For the text-containing cell, return its midpoint in (X, Y) coordinate format. 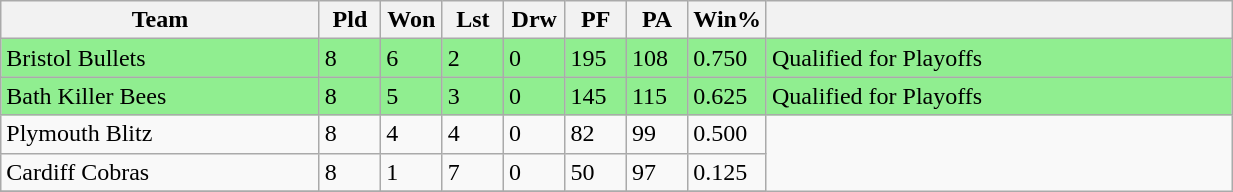
Won (412, 20)
145 (596, 96)
97 (656, 172)
82 (596, 134)
0.625 (728, 96)
Drw (534, 20)
Lst (472, 20)
7 (472, 172)
Team (160, 20)
PA (656, 20)
Cardiff Cobras (160, 172)
5 (412, 96)
99 (656, 134)
0.500 (728, 134)
6 (412, 58)
PF (596, 20)
50 (596, 172)
115 (656, 96)
108 (656, 58)
Pld (350, 20)
Bath Killer Bees (160, 96)
3 (472, 96)
Bristol Bullets (160, 58)
Plymouth Blitz (160, 134)
Win% (728, 20)
0.125 (728, 172)
0.750 (728, 58)
1 (412, 172)
2 (472, 58)
195 (596, 58)
